Scan for the cell matching the given text and deliver its [x, y] coordinate at center. 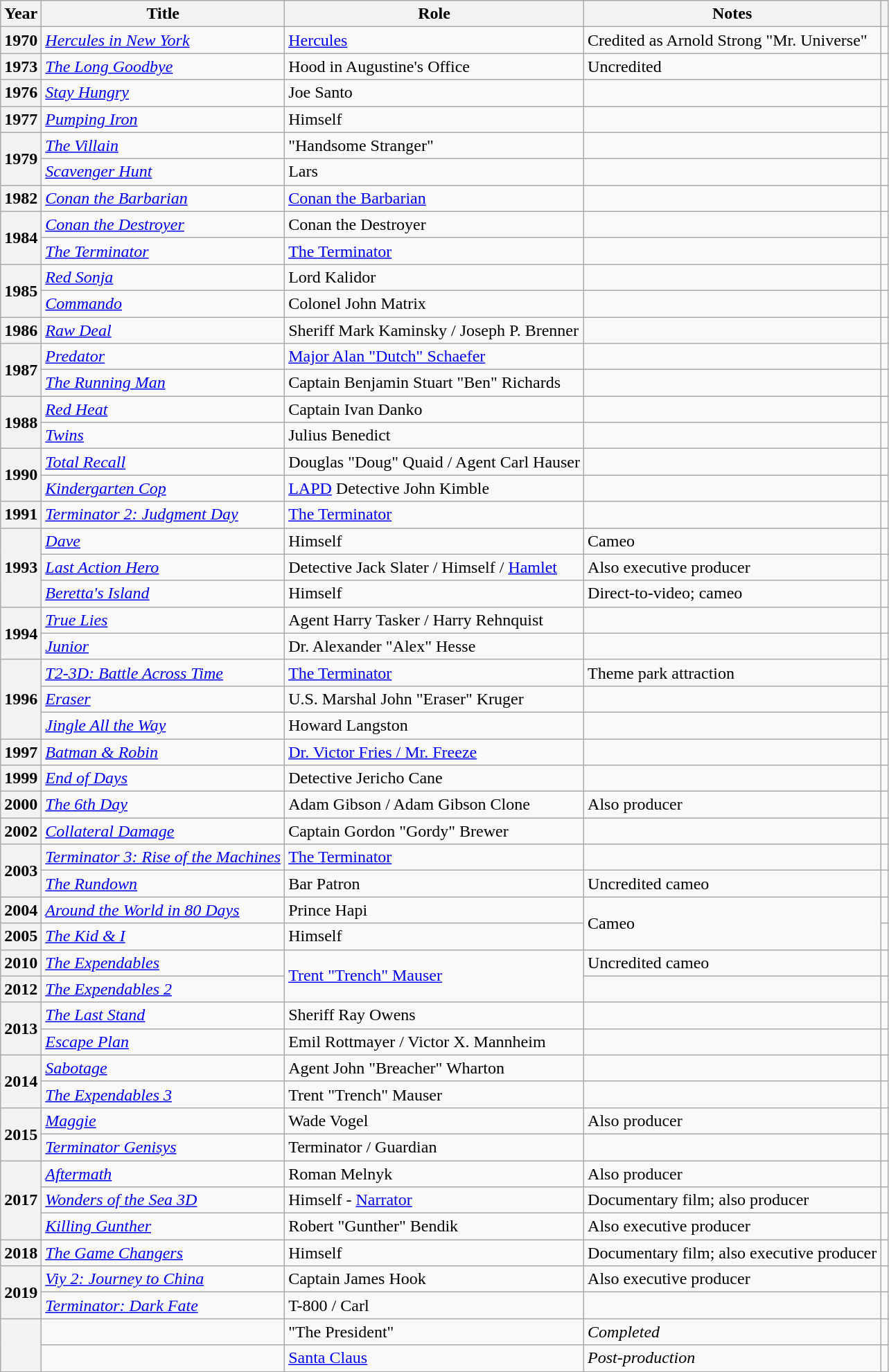
1986 [21, 330]
The 6th Day [164, 805]
Raw Deal [164, 330]
Terminator Genisys [164, 1147]
Last Action Hero [164, 567]
Killing Gunther [164, 1227]
Hood in Augustine's Office [434, 66]
T2-3D: Battle Across Time [164, 672]
Julius Benedict [434, 436]
1991 [21, 515]
Lars [434, 172]
Red Heat [164, 409]
Detective Jericho Cane [434, 778]
1976 [21, 93]
Commando [164, 303]
Junior [164, 646]
Predator [164, 357]
1997 [21, 751]
U.S. Marshal John "Eraser" Kruger [434, 699]
2014 [21, 1081]
Dr. Alexander "Alex" Hesse [434, 646]
The Rundown [164, 884]
2018 [21, 1253]
Credited as Arnold Strong "Mr. Universe" [732, 40]
The Expendables 2 [164, 989]
Dr. Victor Fries / Mr. Freeze [434, 751]
Role [434, 14]
Around the World in 80 Days [164, 910]
Major Alan "Dutch" Schaefer [434, 357]
Hercules [434, 40]
Eraser [164, 699]
Uncredited [732, 66]
Lord Kalidor [434, 277]
1993 [21, 567]
1985 [21, 290]
Completed [732, 1332]
Wade Vogel [434, 1121]
Documentary film; also executive producer [732, 1253]
1982 [21, 198]
2010 [21, 963]
Documentary film; also producer [732, 1200]
Captain Benjamin Stuart "Ben" Richards [434, 383]
Prince Hapi [434, 910]
Scavenger Hunt [164, 172]
2002 [21, 831]
Agent Harry Tasker / Harry Rehnquist [434, 620]
The Long Goodbye [164, 66]
1973 [21, 66]
1990 [21, 475]
Robert "Gunther" Bendik [434, 1227]
1988 [21, 422]
Wonders of the Sea 3D [164, 1200]
The Villain [164, 145]
Sheriff Ray Owens [434, 1015]
1987 [21, 370]
1994 [21, 633]
The Expendables 3 [164, 1094]
1996 [21, 699]
End of Days [164, 778]
Terminator 2: Judgment Day [164, 515]
Sheriff Mark Kaminsky / Joseph P. Brenner [434, 330]
Adam Gibson / Adam Gibson Clone [434, 805]
Dave [164, 541]
1970 [21, 40]
Stay Hungry [164, 93]
Direct-to-video; cameo [732, 594]
Collateral Damage [164, 831]
2013 [21, 1028]
LAPD Detective John Kimble [434, 488]
Agent John "Breacher" Wharton [434, 1068]
Year [21, 14]
"The President" [434, 1332]
Beretta's Island [164, 594]
Theme park attraction [732, 672]
Roman Melnyk [434, 1174]
Aftermath [164, 1174]
The Game Changers [164, 1253]
The Expendables [164, 963]
Terminator 3: Rise of the Machines [164, 857]
2012 [21, 989]
True Lies [164, 620]
Captain James Hook [434, 1279]
2000 [21, 805]
Maggie [164, 1121]
Captain Ivan Danko [434, 409]
Himself - Narrator [434, 1200]
Terminator: Dark Fate [164, 1306]
Notes [732, 14]
Batman & Robin [164, 751]
2004 [21, 910]
Terminator / Guardian [434, 1147]
Joe Santo [434, 93]
Total Recall [164, 462]
Sabotage [164, 1068]
Escape Plan [164, 1042]
Detective Jack Slater / Himself / Hamlet [434, 567]
2005 [21, 936]
1984 [21, 238]
T-800 / Carl [434, 1306]
1977 [21, 119]
Douglas "Doug" Quaid / Agent Carl Hauser [434, 462]
The Last Stand [164, 1015]
Colonel John Matrix [434, 303]
2019 [21, 1292]
"Handsome Stranger" [434, 145]
Bar Patron [434, 884]
Twins [164, 436]
Hercules in New York [164, 40]
Captain Gordon "Gordy" Brewer [434, 831]
Title [164, 14]
2003 [21, 871]
Howard Langston [434, 725]
The Running Man [164, 383]
1979 [21, 159]
Kindergarten Cop [164, 488]
Emil Rottmayer / Victor X. Mannheim [434, 1042]
Viy 2: Journey to China [164, 1279]
2015 [21, 1134]
Jingle All the Way [164, 725]
2017 [21, 1200]
Santa Claus [434, 1358]
The Kid & I [164, 936]
Post-production [732, 1358]
Pumping Iron [164, 119]
1999 [21, 778]
Red Sonja [164, 277]
